Return (X, Y) of the center of cell containing provided text 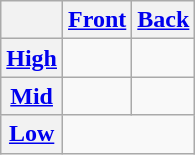
Mid (32, 96)
Low (32, 134)
Back (164, 20)
Front (98, 20)
High (32, 58)
